Scan for the cell matching the given text and deliver its (X, Y) coordinate at center. 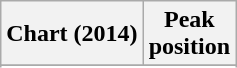
Chart (2014) (72, 34)
Peakposition (189, 34)
